Provide the [X, Y] coordinate of the cell's center where the given text is located.  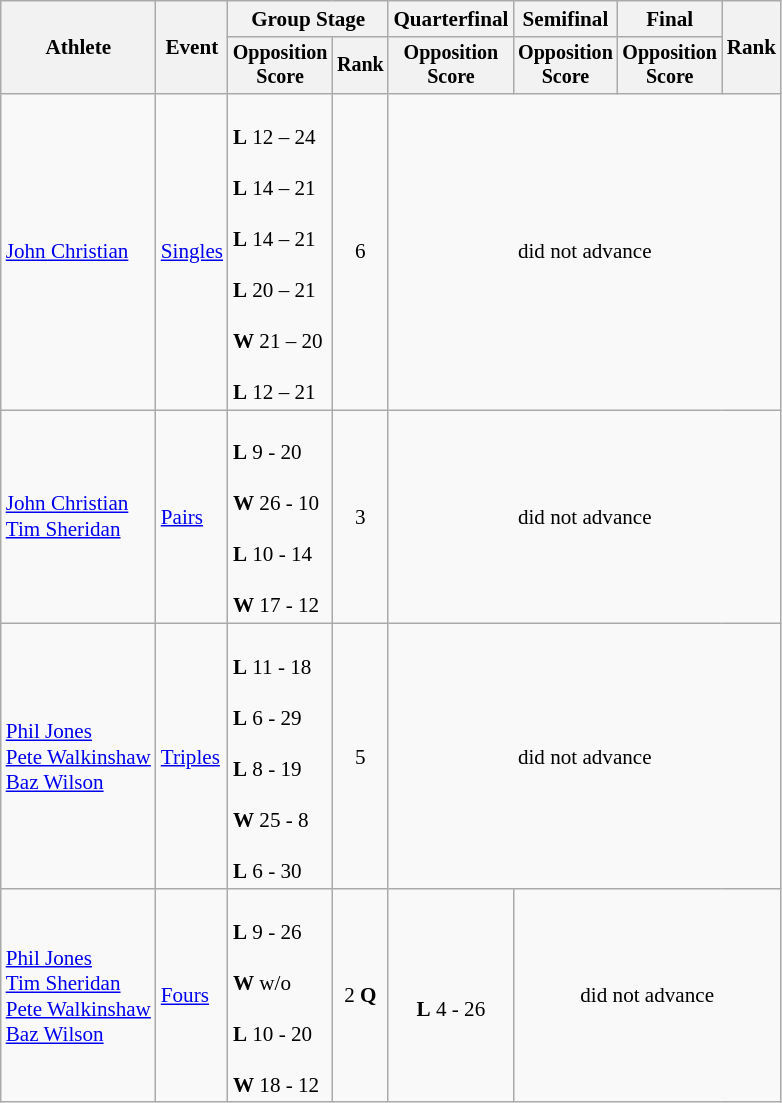
L 12 – 24L 14 – 21L 14 – 21L 20 – 21W 21 – 20L 12 – 21 [280, 252]
2 Q [360, 996]
L 4 - 26 [450, 996]
L 11 - 18L 6 - 29L 8 - 19W 25 - 8L 6 - 30 [280, 756]
Final [670, 18]
3 [360, 517]
L 9 - 26W w/oL 10 - 20W 18 - 12 [280, 996]
Fours [192, 996]
Triples [192, 756]
Event [192, 48]
Quarterfinal [450, 18]
Pairs [192, 517]
Semifinal [565, 18]
Group Stage [308, 18]
John ChristianTim Sheridan [78, 517]
5 [360, 756]
Phil JonesTim SheridanPete WalkinshawBaz Wilson [78, 996]
Singles [192, 252]
Phil JonesPete WalkinshawBaz Wilson [78, 756]
6 [360, 252]
Athlete [78, 48]
L 9 - 20W 26 - 10L 10 - 14W 17 - 12 [280, 517]
John Christian [78, 252]
